From the cell containing the given text, extract its center point as (x, y) coordinate. 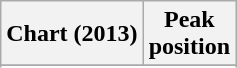
Peakposition (189, 34)
Chart (2013) (72, 34)
